Search for the cell housing the specified text and yield its [x, y] center coordinate. 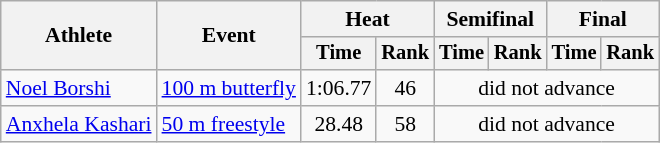
1:06.77 [338, 88]
Anxhela Kashari [79, 124]
100 m butterfly [229, 88]
Heat [368, 19]
Final [603, 19]
Athlete [79, 36]
28.48 [338, 124]
Semifinal [490, 19]
58 [405, 124]
46 [405, 88]
Event [229, 36]
50 m freestyle [229, 124]
Noel Borshi [79, 88]
